From the cell containing the given text, extract its center point as (X, Y) coordinate. 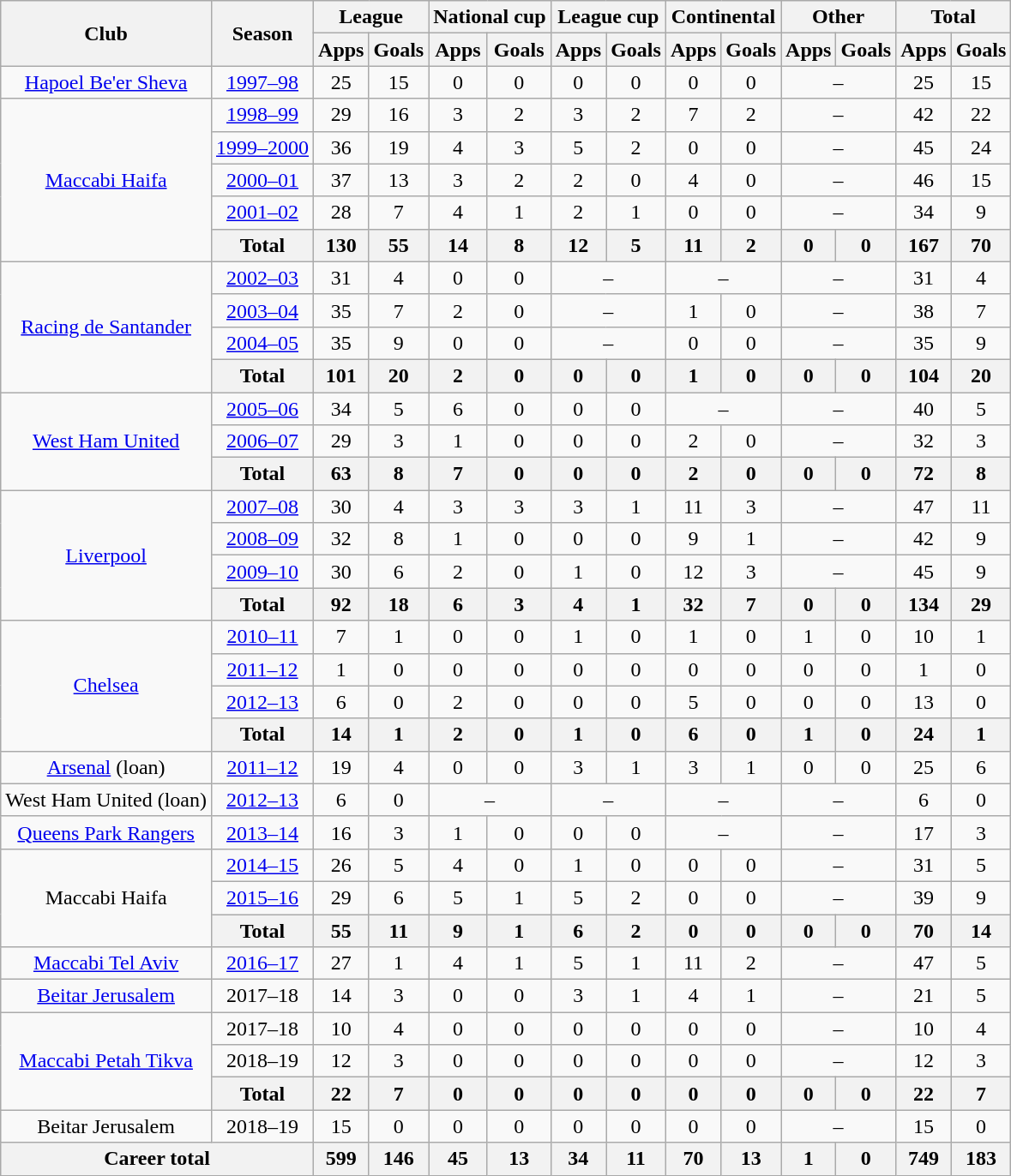
2000–01 (262, 180)
26 (341, 865)
2015–16 (262, 897)
Queens Park Rangers (106, 832)
134 (924, 604)
2016–17 (262, 963)
Maccabi Petah Tikva (106, 1061)
36 (341, 147)
1998–99 (262, 115)
39 (924, 897)
Arsenal (loan) (106, 767)
17 (924, 832)
28 (341, 213)
Hapoel Be'er Sheva (106, 82)
63 (341, 474)
1999–2000 (262, 147)
West Ham United (106, 441)
37 (341, 180)
2004–05 (262, 343)
21 (924, 996)
167 (924, 245)
Continental (723, 17)
146 (399, 1159)
1997–98 (262, 82)
League cup (608, 17)
Club (106, 33)
2003–04 (262, 310)
92 (341, 604)
72 (924, 474)
2002–03 (262, 278)
46 (924, 180)
130 (341, 245)
2005–06 (262, 409)
2013–14 (262, 832)
2006–07 (262, 441)
749 (924, 1159)
2010–11 (262, 637)
18 (399, 604)
Maccabi Tel Aviv (106, 963)
League (371, 17)
599 (341, 1159)
Racing de Santander (106, 327)
2007–08 (262, 507)
2008–09 (262, 539)
2014–15 (262, 865)
27 (341, 963)
2009–10 (262, 572)
Other (839, 17)
Career total (158, 1159)
Chelsea (106, 686)
West Ham United (loan) (106, 800)
Liverpool (106, 555)
38 (924, 310)
104 (924, 375)
Season (262, 33)
National cup (490, 17)
40 (924, 409)
183 (981, 1159)
101 (341, 375)
2001–02 (262, 213)
